Pinpoint the cell where the given text exists, returning its [X, Y] midpoint coordinate. 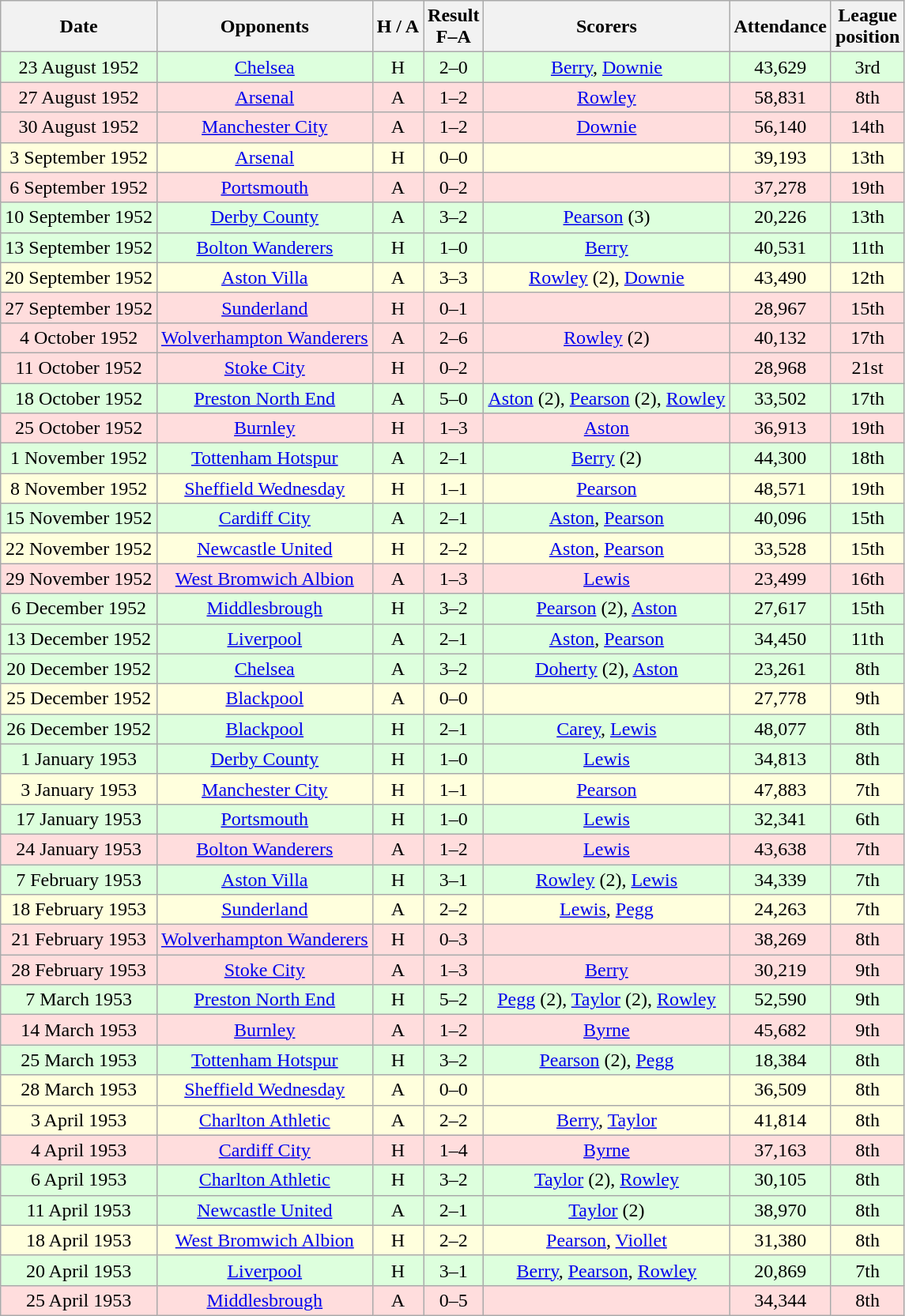
30 August 1952 [79, 127]
6 December 1952 [79, 609]
22 November 1952 [79, 549]
28 March 1953 [79, 1090]
Rowley [607, 97]
23,261 [780, 669]
34,344 [780, 1300]
Taylor (2) [607, 1210]
Attendance [780, 27]
Downie [607, 127]
Rowley (2), Lewis [607, 880]
40,096 [780, 518]
27,778 [780, 699]
28 February 1953 [79, 970]
21st [867, 368]
25 March 1953 [79, 1060]
Berry, Downie [607, 67]
27 September 1952 [79, 307]
24,263 [780, 910]
12th [867, 277]
Aston [607, 428]
41,814 [780, 1120]
18 February 1953 [79, 910]
43,638 [780, 849]
5–0 [454, 398]
27,617 [780, 609]
3rd [867, 67]
56,140 [780, 127]
Lewis, Pegg [607, 910]
H / A [398, 27]
Rowley (2), Downie [607, 277]
11 October 1952 [79, 368]
3 April 1953 [79, 1120]
20 December 1952 [79, 669]
23 August 1952 [79, 67]
Rowley (2) [607, 337]
0–1 [454, 307]
36,509 [780, 1090]
31,380 [780, 1240]
1 November 1952 [79, 458]
18 April 1953 [79, 1240]
5–2 [454, 1000]
45,682 [780, 1030]
20,869 [780, 1270]
3 January 1953 [79, 789]
28,967 [780, 307]
10 September 1952 [79, 217]
7 March 1953 [79, 1000]
40,132 [780, 337]
38,269 [780, 940]
6th [867, 819]
30,105 [780, 1180]
44,300 [780, 458]
34,450 [780, 639]
18 October 1952 [79, 398]
0–5 [454, 1300]
25 December 1952 [79, 699]
34,339 [780, 880]
40,531 [780, 247]
16th [867, 579]
1 January 1953 [79, 759]
7 February 1953 [79, 880]
33,502 [780, 398]
Leagueposition [867, 27]
18th [867, 458]
Pearson (2), Aston [607, 609]
Date [79, 27]
47,883 [780, 789]
25 April 1953 [79, 1300]
30,219 [780, 970]
Aston (2), Pearson (2), Rowley [607, 398]
1–4 [454, 1150]
58,831 [780, 97]
13 September 1952 [79, 247]
4 April 1953 [79, 1150]
Carey, Lewis [607, 729]
13 December 1952 [79, 639]
17 January 1953 [79, 819]
29 November 1952 [79, 579]
Opponents [264, 27]
Pearson, Viollet [607, 1240]
52,590 [780, 1000]
0–3 [454, 940]
24 January 1953 [79, 849]
2–0 [454, 67]
Berry, Taylor [607, 1120]
32,341 [780, 819]
23,499 [780, 579]
14 March 1953 [79, 1030]
37,163 [780, 1150]
27 August 1952 [79, 97]
36,913 [780, 428]
48,571 [780, 488]
2–6 [454, 337]
3 September 1952 [79, 157]
28,968 [780, 368]
Berry (2) [607, 458]
6 April 1953 [79, 1180]
3–3 [454, 277]
15 November 1952 [79, 518]
39,193 [780, 157]
20 April 1953 [79, 1270]
14th [867, 127]
8 November 1952 [79, 488]
18,384 [780, 1060]
Scorers [607, 27]
Doherty (2), Aston [607, 669]
43,490 [780, 277]
38,970 [780, 1210]
37,278 [780, 187]
Pearson (3) [607, 217]
ResultF–A [454, 27]
33,528 [780, 549]
26 December 1952 [79, 729]
Pegg (2), Taylor (2), Rowley [607, 1000]
6 September 1952 [79, 187]
34,813 [780, 759]
Berry, Pearson, Rowley [607, 1270]
20 September 1952 [79, 277]
4 October 1952 [79, 337]
48,077 [780, 729]
20,226 [780, 217]
11 April 1953 [79, 1210]
21 February 1953 [79, 940]
43,629 [780, 67]
Taylor (2), Rowley [607, 1180]
Pearson (2), Pegg [607, 1060]
25 October 1952 [79, 428]
